For the text-containing cell, return its midpoint in (X, Y) coordinate format. 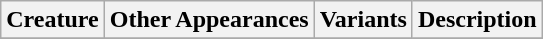
Variants (363, 20)
Other Appearances (209, 20)
Creature (52, 20)
Description (477, 20)
